Find where the given text appears and provide that cell's center as (x, y) coordinate. 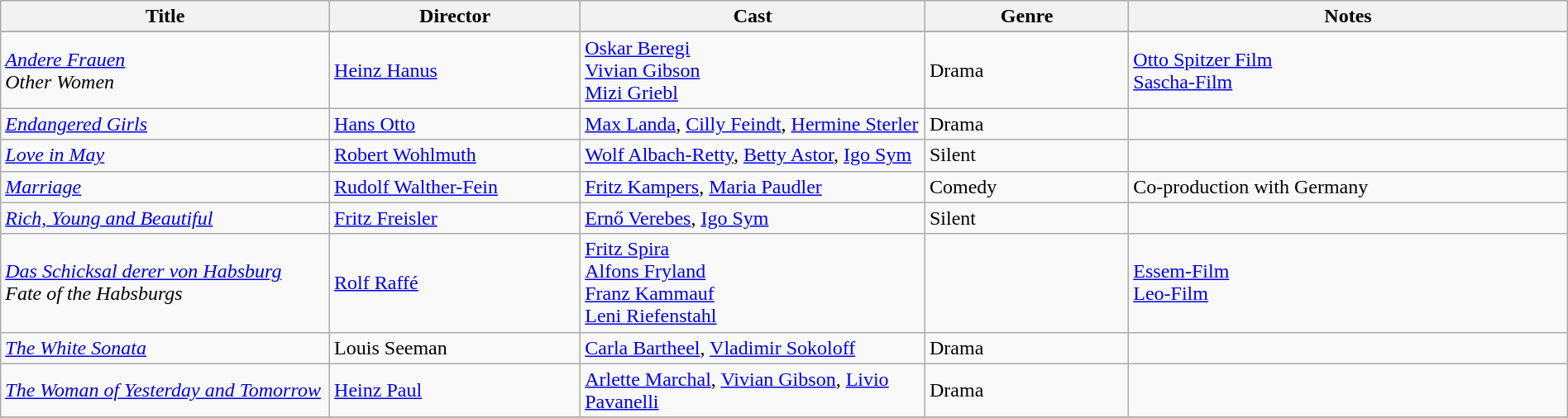
Comedy (1026, 187)
Co-production with Germany (1348, 187)
Essem-FilmLeo-Film (1348, 283)
Andere FrauenOther Women (165, 70)
Fritz Freisler (455, 218)
Wolf Albach-Retty, Betty Astor, Igo Sym (753, 155)
Fritz Kampers, Maria Paudler (753, 187)
Rich, Young and Beautiful (165, 218)
Marriage (165, 187)
Director (455, 17)
Genre (1026, 17)
Carla Bartheel, Vladimir Sokoloff (753, 348)
Rolf Raffé (455, 283)
Fritz SpiraAlfons FrylandFranz KammaufLeni Riefenstahl (753, 283)
Oskar BeregiVivian GibsonMizi Griebl (753, 70)
Notes (1348, 17)
Robert Wohlmuth (455, 155)
Arlette Marchal, Vivian Gibson, Livio Pavanelli (753, 390)
Rudolf Walther-Fein (455, 187)
Louis Seeman (455, 348)
Heinz Hanus (455, 70)
Cast (753, 17)
Endangered Girls (165, 124)
Love in May (165, 155)
Otto Spitzer FilmSascha-Film (1348, 70)
The Woman of Yesterday and Tomorrow (165, 390)
Hans Otto (455, 124)
Ernő Verebes, Igo Sym (753, 218)
The White Sonata (165, 348)
Das Schicksal derer von HabsburgFate of the Habsburgs (165, 283)
Max Landa, Cilly Feindt, Hermine Sterler (753, 124)
Heinz Paul (455, 390)
Title (165, 17)
